Capture the cell that displays the provided text and extract its [X, Y] central coordinate. 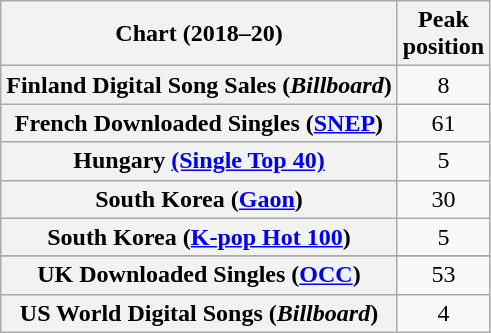
30 [443, 199]
Chart (2018–20) [199, 34]
UK Downloaded Singles (OCC) [199, 275]
South Korea (K-pop Hot 100) [199, 237]
53 [443, 275]
61 [443, 123]
Peakposition [443, 34]
South Korea (Gaon) [199, 199]
US World Digital Songs (Billboard) [199, 313]
French Downloaded Singles (SNEP) [199, 123]
Finland Digital Song Sales (Billboard) [199, 85]
4 [443, 313]
8 [443, 85]
Hungary (Single Top 40) [199, 161]
